Return the (X, Y) coordinate for the center point of the cell that contains the specified text.  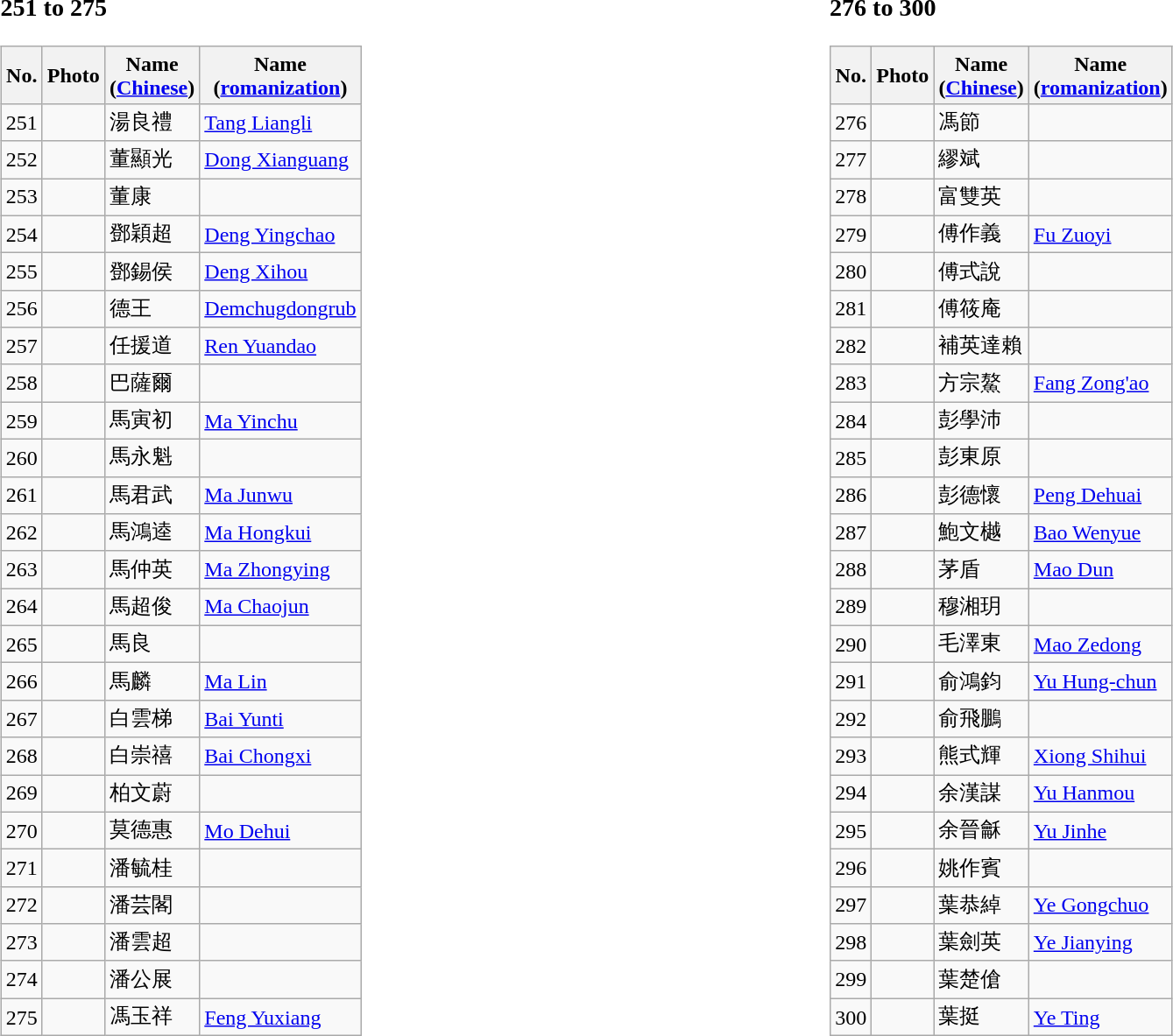
Yu Hanmou (1100, 793)
Ye Gongchuo (1100, 906)
Ye Jianying (1100, 942)
彭德懷 (981, 496)
282 (851, 347)
馬君武 (152, 496)
273 (21, 942)
傅筱庵 (981, 308)
295 (851, 830)
268 (21, 757)
274 (21, 979)
261 (21, 496)
潘毓桂 (152, 869)
283 (851, 384)
Ma Junwu (280, 496)
Ma Hongkui (280, 532)
293 (851, 757)
Feng Yuxiang (280, 1018)
董顯光 (152, 159)
Ren Yuandao (280, 347)
馮節 (981, 123)
Mao Zedong (1100, 645)
鄧穎超 (152, 235)
鮑文樾 (981, 532)
葉楚傖 (981, 979)
264 (21, 608)
Deng Xihou (280, 271)
余晉龢 (981, 830)
傅式說 (981, 271)
穆湘玥 (981, 608)
262 (21, 532)
Ma Zhongying (280, 569)
葉恭綽 (981, 906)
富雙英 (981, 198)
彭學沛 (981, 420)
296 (851, 869)
湯良禮 (152, 123)
Deng Yingchao (280, 235)
Fang Zong'ao (1100, 384)
茅盾 (981, 569)
256 (21, 308)
馬良 (152, 645)
姚作賓 (981, 869)
巴薩爾 (152, 384)
287 (851, 532)
270 (21, 830)
271 (21, 869)
258 (21, 384)
Ma Chaojun (280, 608)
288 (851, 569)
馬麟 (152, 681)
熊式輝 (981, 757)
297 (851, 906)
Mao Dun (1100, 569)
董康 (152, 198)
潘公展 (152, 979)
鄧錫侯 (152, 271)
Dong Xianguang (280, 159)
281 (851, 308)
方宗鰲 (981, 384)
277 (851, 159)
葉挺 (981, 1018)
265 (21, 645)
余漢謀 (981, 793)
馬寅初 (152, 420)
馬鴻逵 (152, 532)
Bao Wenyue (1100, 532)
278 (851, 198)
Xiong Shihui (1100, 757)
Tang Liangli (280, 123)
柏文蔚 (152, 793)
260 (21, 459)
300 (851, 1018)
Peng Dehuai (1100, 496)
272 (21, 906)
繆斌 (981, 159)
280 (851, 271)
267 (21, 718)
252 (21, 159)
299 (851, 979)
254 (21, 235)
294 (851, 793)
馬永魁 (152, 459)
Mo Dehui (280, 830)
276 (851, 123)
俞飛鵬 (981, 718)
251 (21, 123)
潘雲超 (152, 942)
德王 (152, 308)
莫德惠 (152, 830)
257 (21, 347)
284 (851, 420)
259 (21, 420)
289 (851, 608)
毛澤東 (981, 645)
補英達賴 (981, 347)
285 (851, 459)
馬仲英 (152, 569)
298 (851, 942)
255 (21, 271)
馬超俊 (152, 608)
馮玉祥 (152, 1018)
269 (21, 793)
286 (851, 496)
263 (21, 569)
275 (21, 1018)
266 (21, 681)
Bai Yunti (280, 718)
白雲梯 (152, 718)
Ma Yinchu (280, 420)
任援道 (152, 347)
Fu Zuoyi (1100, 235)
291 (851, 681)
Yu Hung-chun (1100, 681)
傅作義 (981, 235)
葉劍英 (981, 942)
白崇禧 (152, 757)
潘芸閣 (152, 906)
Bai Chongxi (280, 757)
彭東原 (981, 459)
Ye Ting (1100, 1018)
Yu Jinhe (1100, 830)
292 (851, 718)
Ma Lin (280, 681)
279 (851, 235)
253 (21, 198)
俞鴻鈞 (981, 681)
Demchugdongrub (280, 308)
290 (851, 645)
